Locate the cell with the specified text and output its [X, Y] center coordinate. 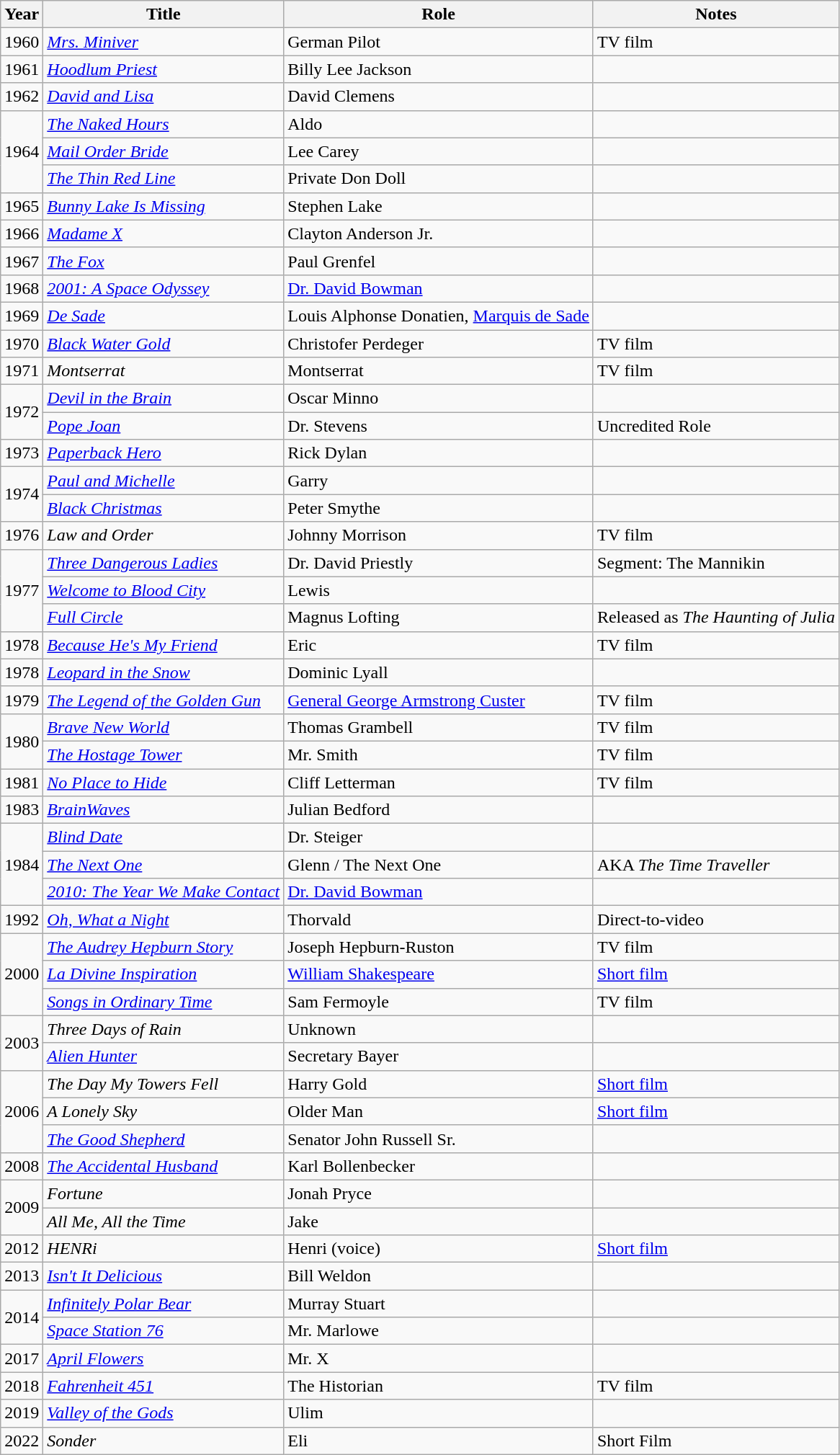
1971 [22, 371]
1960 [22, 42]
1970 [22, 344]
Garry [439, 481]
1976 [22, 535]
1965 [22, 206]
1981 [22, 782]
HENRi [164, 1249]
Fahrenheit 451 [164, 1386]
Segment: The Mannikin [716, 563]
Black Water Gold [164, 344]
1974 [22, 494]
1969 [22, 316]
Songs in Ordinary Time [164, 1002]
Secretary Bayer [439, 1056]
Short Film [716, 1441]
The Fox [164, 261]
Full Circle [164, 618]
German Pilot [439, 42]
1966 [22, 233]
Isn't It Delicious [164, 1276]
The Thin Red Line [164, 179]
No Place to Hide [164, 782]
Cliff Letterman [439, 782]
Uncredited Role [716, 426]
Because He's My Friend [164, 645]
2001: A Space Odyssey [164, 288]
Eric [439, 645]
Devil in the Brain [164, 399]
Clayton Anderson Jr. [439, 233]
Harry Gold [439, 1084]
Mr. X [439, 1358]
Rick Dylan [439, 453]
Aldo [439, 124]
Johnny Morrison [439, 535]
Christofer Perdeger [439, 344]
Black Christmas [164, 508]
1973 [22, 453]
Eli [439, 1441]
Stephen Lake [439, 206]
Dr. Steiger [439, 837]
1962 [22, 97]
Mr. Smith [439, 755]
Infinitely Polar Bear [164, 1304]
Sonder [164, 1441]
Magnus Lofting [439, 618]
Mrs. Miniver [164, 42]
Hoodlum Priest [164, 69]
The Accidental Husband [164, 1166]
La Divine Inspiration [164, 974]
Glenn / The Next One [439, 865]
David Clemens [439, 97]
2014 [22, 1317]
Thomas Grambell [439, 727]
Ulim [439, 1413]
2012 [22, 1249]
1964 [22, 151]
Notes [716, 14]
Year [22, 14]
2018 [22, 1386]
1961 [22, 69]
2013 [22, 1276]
The Historian [439, 1386]
Older Man [439, 1111]
Fortune [164, 1193]
Law and Order [164, 535]
Mr. Marlowe [439, 1331]
Leopard in the Snow [164, 672]
Billy Lee Jackson [439, 69]
Released as The Haunting of Julia [716, 618]
Space Station 76 [164, 1331]
1977 [22, 590]
Oscar Minno [439, 399]
De Sade [164, 316]
1979 [22, 700]
Julian Bedford [439, 810]
2022 [22, 1441]
The Good Shepherd [164, 1139]
Thorvald [439, 920]
Oh, What a Night [164, 920]
Three Dangerous Ladies [164, 563]
1983 [22, 810]
David and Lisa [164, 97]
Peter Smythe [439, 508]
Joseph Hepburn-Ruston [439, 947]
2008 [22, 1166]
Murray Stuart [439, 1304]
Brave New World [164, 727]
2019 [22, 1413]
1972 [22, 412]
1984 [22, 865]
2003 [22, 1043]
Sam Fermoyle [439, 1002]
The Day My Towers Fell [164, 1084]
Jonah Pryce [439, 1193]
The Naked Hours [164, 124]
2000 [22, 974]
BrainWaves [164, 810]
2017 [22, 1358]
Senator John Russell Sr. [439, 1139]
Valley of the Gods [164, 1413]
General George Armstrong Custer [439, 700]
Mail Order Bride [164, 151]
Dominic Lyall [439, 672]
Direct-to-video [716, 920]
All Me, All the Time [164, 1222]
The Next One [164, 865]
Private Don Doll [439, 179]
Paperback Hero [164, 453]
Role [439, 14]
April Flowers [164, 1358]
Madame X [164, 233]
Karl Bollenbecker [439, 1166]
Dr. Stevens [439, 426]
Henri (voice) [439, 1249]
A Lonely Sky [164, 1111]
Blind Date [164, 837]
Three Days of Rain [164, 1029]
1992 [22, 920]
Lee Carey [439, 151]
Lewis [439, 590]
Unknown [439, 1029]
Louis Alphonse Donatien, Marquis de Sade [439, 316]
1967 [22, 261]
1968 [22, 288]
Jake [439, 1222]
Bill Weldon [439, 1276]
1980 [22, 741]
Alien Hunter [164, 1056]
The Audrey Hepburn Story [164, 947]
2010: The Year We Make Contact [164, 892]
AKA The Time Traveller [716, 865]
2009 [22, 1207]
Paul Grenfel [439, 261]
2006 [22, 1111]
Welcome to Blood City [164, 590]
Dr. David Priestly [439, 563]
Paul and Michelle [164, 481]
The Hostage Tower [164, 755]
The Legend of the Golden Gun [164, 700]
Pope Joan [164, 426]
William Shakespeare [439, 974]
Title [164, 14]
Bunny Lake Is Missing [164, 206]
